Search for the cell housing the specified text and yield its [X, Y] center coordinate. 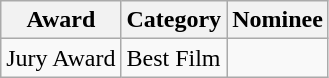
Best Film [174, 58]
Award [61, 20]
Jury Award [61, 58]
Category [174, 20]
Nominee [278, 20]
